Provide the [x, y] coordinate of the cell's center where the given text is located.  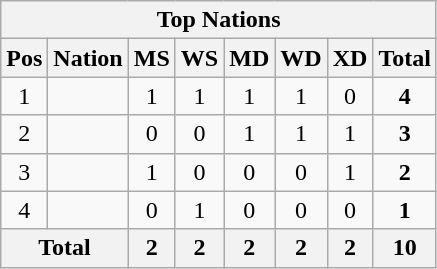
10 [405, 248]
Top Nations [219, 20]
Pos [24, 58]
WS [199, 58]
Nation [88, 58]
MD [250, 58]
MS [152, 58]
XD [350, 58]
WD [301, 58]
